Provide the [x, y] coordinate of the cell's center where the given text is located.  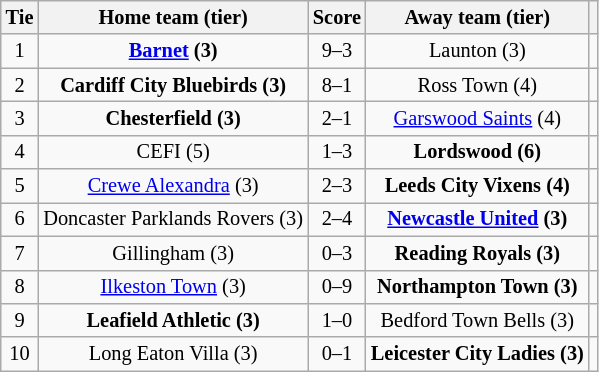
0–3 [337, 253]
Ilkeston Town (3) [173, 287]
Doncaster Parklands Rovers (3) [173, 219]
3 [20, 118]
Bedford Town Bells (3) [478, 320]
Crewe Alexandra (3) [173, 186]
0–1 [337, 354]
Launton (3) [478, 51]
Barnet (3) [173, 51]
7 [20, 253]
Score [337, 17]
2–1 [337, 118]
Lordswood (6) [478, 152]
2–4 [337, 219]
Leicester City Ladies (3) [478, 354]
Reading Royals (3) [478, 253]
Away team (tier) [478, 17]
8–1 [337, 85]
Ross Town (4) [478, 85]
0–9 [337, 287]
Cardiff City Bluebirds (3) [173, 85]
Home team (tier) [173, 17]
Newcastle United (3) [478, 219]
9–3 [337, 51]
10 [20, 354]
Long Eaton Villa (3) [173, 354]
1 [20, 51]
8 [20, 287]
1–3 [337, 152]
Gillingham (3) [173, 253]
5 [20, 186]
Leeds City Vixens (4) [478, 186]
Leafield Athletic (3) [173, 320]
4 [20, 152]
Tie [20, 17]
2 [20, 85]
Garswood Saints (4) [478, 118]
9 [20, 320]
2–3 [337, 186]
Northampton Town (3) [478, 287]
6 [20, 219]
Chesterfield (3) [173, 118]
CEFI (5) [173, 152]
1–0 [337, 320]
